Identify which cell holds the provided text, then report its [x, y] central coordinate. 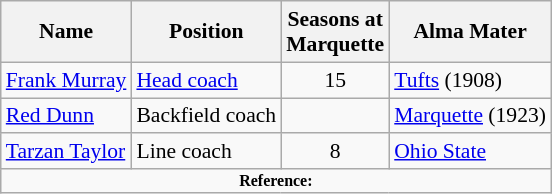
Ohio State [470, 152]
Backfield coach [206, 116]
Tufts (1908) [470, 80]
Frank Murray [66, 80]
Line coach [206, 152]
Name [66, 32]
Reference: [276, 181]
Position [206, 32]
Marquette (1923) [470, 116]
Alma Mater [470, 32]
Tarzan Taylor [66, 152]
Seasons atMarquette [335, 32]
15 [335, 80]
Red Dunn [66, 116]
Head coach [206, 80]
8 [335, 152]
